Return (X, Y) of the center of cell containing provided text 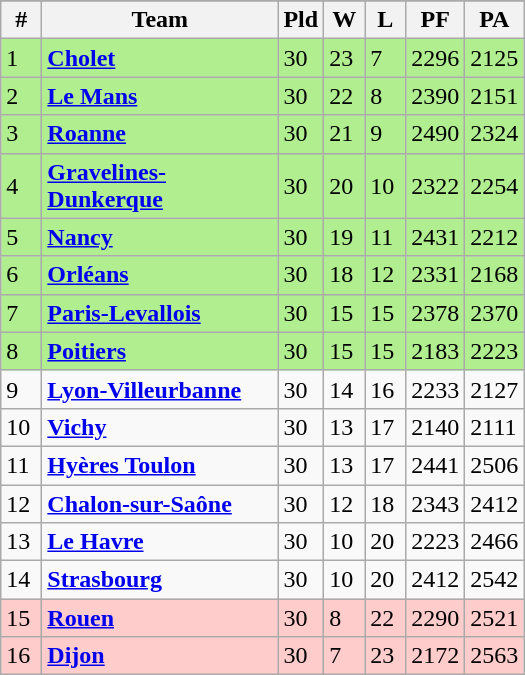
Hyères Toulon (160, 465)
Vichy (160, 427)
Poitiers (160, 351)
2125 (494, 58)
2296 (436, 58)
2151 (494, 96)
2127 (494, 389)
2172 (436, 656)
Lyon-Villeurbanne (160, 389)
Paris-Levallois (160, 313)
Le Mans (160, 96)
2212 (494, 237)
19 (344, 237)
2441 (436, 465)
2343 (436, 503)
Strasbourg (160, 580)
2390 (436, 96)
PA (494, 20)
2254 (494, 186)
W (344, 20)
2322 (436, 186)
2290 (436, 618)
# (22, 20)
2140 (436, 427)
L (386, 20)
Nancy (160, 237)
5 (22, 237)
2542 (494, 580)
Team (160, 20)
2563 (494, 656)
Cholet (160, 58)
Pld (301, 20)
2331 (436, 275)
2431 (436, 237)
2183 (436, 351)
2370 (494, 313)
2111 (494, 427)
Dijon (160, 656)
6 (22, 275)
1 (22, 58)
2233 (436, 389)
Le Havre (160, 542)
2490 (436, 134)
2168 (494, 275)
Orléans (160, 275)
Chalon-sur-Saône (160, 503)
2 (22, 96)
4 (22, 186)
PF (436, 20)
21 (344, 134)
2324 (494, 134)
Roanne (160, 134)
2378 (436, 313)
2466 (494, 542)
2506 (494, 465)
2521 (494, 618)
Gravelines-Dunkerque (160, 186)
3 (22, 134)
Rouen (160, 618)
